Provide the (x, y) coordinate of the cell's center where the given text is located.  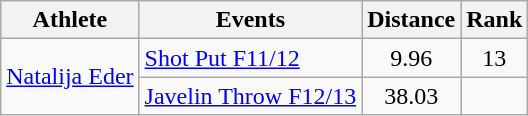
13 (494, 58)
Shot Put F11/12 (250, 58)
Athlete (70, 20)
9.96 (412, 58)
Events (250, 20)
Natalija Eder (70, 77)
Rank (494, 20)
38.03 (412, 96)
Javelin Throw F12/13 (250, 96)
Distance (412, 20)
